Provide the (X, Y) coordinate of the cell's center where the given text is located.  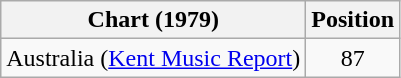
Position (353, 20)
87 (353, 58)
Australia (Kent Music Report) (154, 58)
Chart (1979) (154, 20)
